Return (x, y) of the center of cell containing provided text 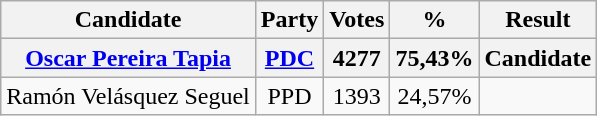
PDC (289, 58)
75,43% (434, 58)
Ramón Velásquez Seguel (128, 96)
PPD (289, 96)
Oscar Pereira Tapia (128, 58)
Party (289, 20)
Result (538, 20)
Votes (357, 20)
1393 (357, 96)
4277 (357, 58)
% (434, 20)
24,57% (434, 96)
